Output the [x, y] coordinate of the center of the cell containing the given text.  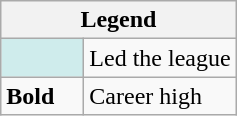
Bold [42, 96]
Led the league [160, 58]
Legend [118, 20]
Career high [160, 96]
